Provide the (X, Y) coordinate of the cell's center where the given text is located.  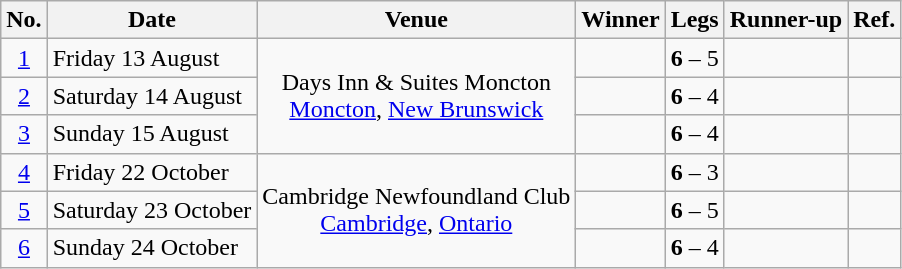
1 (24, 58)
2 (24, 96)
Winner (620, 20)
Saturday 14 August (152, 96)
Cambridge Newfoundland Club Cambridge, Ontario (416, 210)
Ref. (874, 20)
Friday 22 October (152, 172)
6 (24, 248)
Date (152, 20)
Venue (416, 20)
Sunday 24 October (152, 248)
No. (24, 20)
Runner-up (786, 20)
3 (24, 134)
Sunday 15 August (152, 134)
4 (24, 172)
Friday 13 August (152, 58)
Days Inn & Suites Moncton Moncton, New Brunswick (416, 96)
Saturday 23 October (152, 210)
5 (24, 210)
6 – 3 (694, 172)
Legs (694, 20)
